Scan for the cell matching the given text and deliver its (X, Y) coordinate at center. 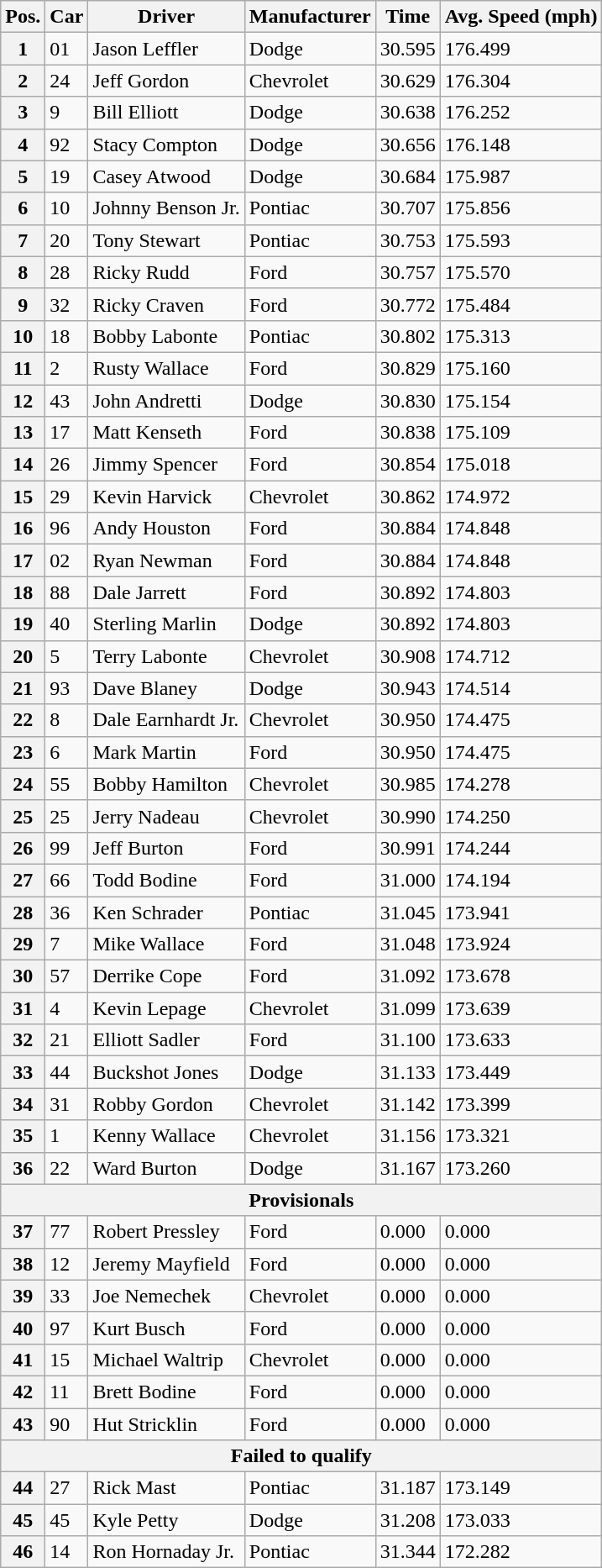
23 (24, 752)
30.985 (408, 784)
31.133 (408, 1072)
John Andretti (166, 401)
Ryan Newman (166, 560)
31.142 (408, 1104)
13 (24, 433)
176.148 (521, 145)
175.313 (521, 336)
31.092 (408, 976)
30.772 (408, 304)
173.399 (521, 1104)
173.678 (521, 976)
175.593 (521, 240)
175.987 (521, 176)
Jerry Nadeau (166, 816)
Jimmy Spencer (166, 465)
Ward Burton (166, 1168)
30.656 (408, 145)
Manufacturer (310, 17)
173.149 (521, 1488)
Ken Schrader (166, 912)
174.712 (521, 656)
31.045 (408, 912)
30.684 (408, 176)
31.048 (408, 944)
31.187 (408, 1488)
174.514 (521, 688)
Dave Blaney (166, 688)
Provisionals (301, 1200)
Robby Gordon (166, 1104)
30.757 (408, 272)
31.208 (408, 1520)
92 (67, 145)
46 (24, 1552)
35 (24, 1136)
Car (67, 17)
173.639 (521, 1008)
Terry Labonte (166, 656)
175.154 (521, 401)
42 (24, 1392)
16 (24, 529)
Kurt Busch (166, 1328)
175.856 (521, 208)
175.570 (521, 272)
30 (24, 976)
Johnny Benson Jr. (166, 208)
174.250 (521, 816)
57 (67, 976)
30.595 (408, 49)
30.854 (408, 465)
30.830 (408, 401)
Mike Wallace (166, 944)
02 (67, 560)
30.802 (408, 336)
172.282 (521, 1552)
174.194 (521, 880)
175.484 (521, 304)
96 (67, 529)
37 (24, 1232)
55 (67, 784)
175.109 (521, 433)
30.829 (408, 368)
Elliott Sadler (166, 1040)
Kyle Petty (166, 1520)
30.991 (408, 848)
Ricky Craven (166, 304)
174.244 (521, 848)
173.321 (521, 1136)
174.278 (521, 784)
Derrike Cope (166, 976)
176.499 (521, 49)
31.156 (408, 1136)
30.753 (408, 240)
Tony Stewart (166, 240)
175.018 (521, 465)
Rusty Wallace (166, 368)
31.000 (408, 880)
Pos. (24, 17)
Bill Elliott (166, 113)
Matt Kenseth (166, 433)
31.099 (408, 1008)
Sterling Marlin (166, 624)
90 (67, 1424)
41 (24, 1360)
97 (67, 1328)
Ricky Rudd (166, 272)
Rick Mast (166, 1488)
Jason Leffler (166, 49)
30.638 (408, 113)
Driver (166, 17)
173.941 (521, 912)
93 (67, 688)
Bobby Labonte (166, 336)
173.260 (521, 1168)
Michael Waltrip (166, 1360)
173.033 (521, 1520)
173.924 (521, 944)
Bobby Hamilton (166, 784)
31.100 (408, 1040)
Ron Hornaday Jr. (166, 1552)
Jeremy Mayfield (166, 1264)
Robert Pressley (166, 1232)
30.943 (408, 688)
Jeff Gordon (166, 81)
30.707 (408, 208)
Brett Bodine (166, 1392)
Avg. Speed (mph) (521, 17)
3 (24, 113)
176.252 (521, 113)
30.838 (408, 433)
Andy Houston (166, 529)
Kenny Wallace (166, 1136)
173.449 (521, 1072)
175.160 (521, 368)
30.629 (408, 81)
Stacy Compton (166, 145)
Time (408, 17)
39 (24, 1296)
Todd Bodine (166, 880)
34 (24, 1104)
173.633 (521, 1040)
01 (67, 49)
Joe Nemechek (166, 1296)
176.304 (521, 81)
30.908 (408, 656)
77 (67, 1232)
174.972 (521, 497)
99 (67, 848)
Hut Stricklin (166, 1424)
Dale Jarrett (166, 592)
Jeff Burton (166, 848)
31.344 (408, 1552)
88 (67, 592)
Mark Martin (166, 752)
30.862 (408, 497)
Kevin Lepage (166, 1008)
31.167 (408, 1168)
Dale Earnhardt Jr. (166, 720)
66 (67, 880)
Kevin Harvick (166, 497)
Buckshot Jones (166, 1072)
30.990 (408, 816)
Failed to qualify (301, 1456)
38 (24, 1264)
Casey Atwood (166, 176)
